Find where the given text appears and provide that cell's center as (x, y) coordinate. 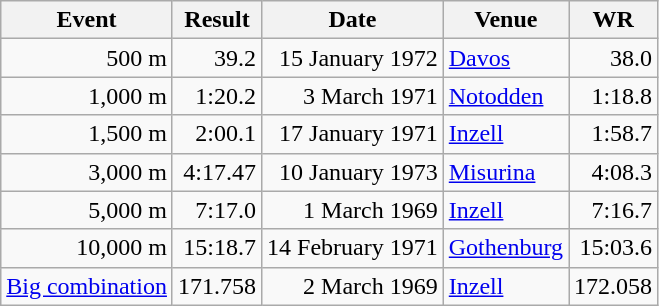
10 January 1973 (353, 172)
7:16.7 (614, 210)
2:00.1 (216, 134)
17 January 1971 (353, 134)
10,000 m (87, 248)
5,000 m (87, 210)
38.0 (614, 58)
3 March 1971 (353, 96)
15:03.6 (614, 248)
2 March 1969 (353, 286)
1:18.8 (614, 96)
1:20.2 (216, 96)
39.2 (216, 58)
Misurina (506, 172)
Date (353, 20)
4:17.47 (216, 172)
1,000 m (87, 96)
Notodden (506, 96)
15:18.7 (216, 248)
Event (87, 20)
7:17.0 (216, 210)
3,000 m (87, 172)
172.058 (614, 286)
1 March 1969 (353, 210)
WR (614, 20)
4:08.3 (614, 172)
Result (216, 20)
500 m (87, 58)
Big combination (87, 286)
Venue (506, 20)
1,500 m (87, 134)
15 January 1972 (353, 58)
14 February 1971 (353, 248)
Gothenburg (506, 248)
171.758 (216, 286)
1:58.7 (614, 134)
Davos (506, 58)
